For the text-containing cell, return its midpoint in [X, Y] coordinate format. 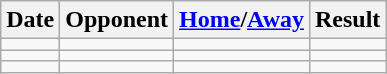
Opponent [117, 20]
Result [347, 20]
Home/Away [242, 20]
Date [30, 20]
